From the cell containing the given text, extract its center point as [X, Y] coordinate. 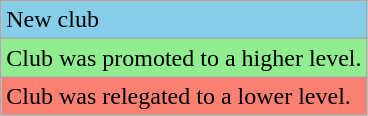
New club [184, 20]
Club was promoted to a higher level. [184, 58]
Club was relegated to a lower level. [184, 96]
